Locate the cell with the specified text and output its (x, y) center coordinate. 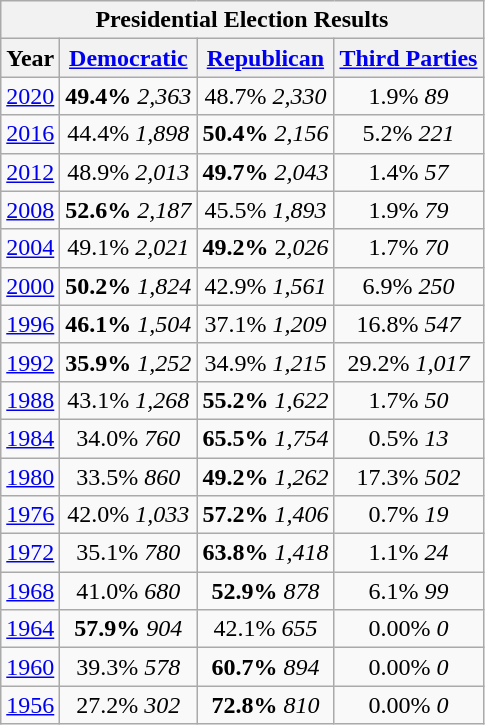
1992 (30, 362)
Republican (266, 58)
42.0% 1,033 (128, 515)
6.9% 250 (408, 286)
57.9% 904 (128, 629)
1960 (30, 667)
50.2% 1,824 (128, 286)
1972 (30, 553)
1.9% 79 (408, 210)
72.8% 810 (266, 705)
17.3% 502 (408, 477)
52.9% 878 (266, 591)
2004 (30, 248)
1984 (30, 438)
41.0% 680 (128, 591)
6.1% 99 (408, 591)
2012 (30, 172)
49.4% 2,363 (128, 96)
1.4% 57 (408, 172)
1.1% 24 (408, 553)
57.2% 1,406 (266, 515)
44.4% 1,898 (128, 134)
1968 (30, 591)
27.2% 302 (128, 705)
Presidential Election Results (242, 20)
35.9% 1,252 (128, 362)
1.7% 70 (408, 248)
1976 (30, 515)
65.5% 1,754 (266, 438)
1980 (30, 477)
1996 (30, 324)
0.7% 19 (408, 515)
1.7% 50 (408, 400)
2020 (30, 96)
37.1% 1,209 (266, 324)
34.9% 1,215 (266, 362)
49.7% 2,043 (266, 172)
39.3% 578 (128, 667)
55.2% 1,622 (266, 400)
48.9% 2,013 (128, 172)
49.1% 2,021 (128, 248)
52.6% 2,187 (128, 210)
1964 (30, 629)
2008 (30, 210)
48.7% 2,330 (266, 96)
35.1% 780 (128, 553)
0.5% 13 (408, 438)
Democratic (128, 58)
49.2% 1,262 (266, 477)
60.7% 894 (266, 667)
29.2% 1,017 (408, 362)
33.5% 860 (128, 477)
16.8% 547 (408, 324)
2016 (30, 134)
1.9% 89 (408, 96)
49.2% 2,026 (266, 248)
45.5% 1,893 (266, 210)
43.1% 1,268 (128, 400)
42.9% 1,561 (266, 286)
1956 (30, 705)
Third Parties (408, 58)
5.2% 221 (408, 134)
50.4% 2,156 (266, 134)
46.1% 1,504 (128, 324)
42.1% 655 (266, 629)
2000 (30, 286)
1988 (30, 400)
34.0% 760 (128, 438)
Year (30, 58)
63.8% 1,418 (266, 553)
